From the cell containing the given text, extract its center point as (x, y) coordinate. 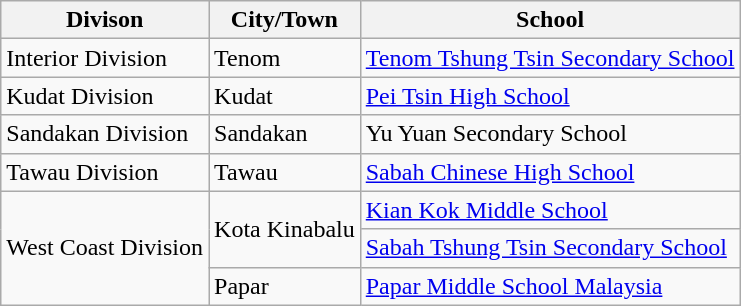
City/Town (285, 20)
Pei Tsin High School (550, 96)
Tenom Tshung Tsin Secondary School (550, 58)
Papar (285, 286)
Kudat Division (105, 96)
Kudat (285, 96)
Sabah Tshung Tsin Secondary School (550, 248)
Sandakan (285, 134)
Sabah Chinese High School (550, 172)
Kota Kinabalu (285, 229)
Interior Division (105, 58)
Yu Yuan Secondary School (550, 134)
Papar Middle School Malaysia (550, 286)
Tawau (285, 172)
School (550, 20)
West Coast Division (105, 248)
Tenom (285, 58)
Divison (105, 20)
Sandakan Division (105, 134)
Kian Kok Middle School (550, 210)
Tawau Division (105, 172)
